Return [x, y] of the center of cell containing provided text 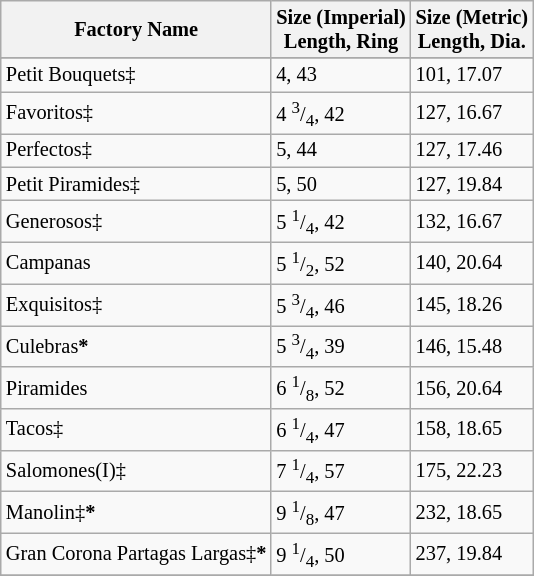
237, 19.84 [472, 554]
Favoritos‡ [136, 113]
132, 16.67 [472, 221]
7 1/4, 57 [340, 471]
232, 18.65 [472, 512]
Exquisitos‡ [136, 305]
5 1/4, 42 [340, 221]
Piramides [136, 388]
Salomones(I)‡ [136, 471]
156, 20.64 [472, 388]
Generosos‡ [136, 221]
127, 17.46 [472, 150]
175, 22.23 [472, 471]
6 1/8, 52 [340, 388]
Campanas [136, 263]
Size (Metric)Length, Dia. [472, 29]
Petit Piramides‡ [136, 184]
5 3/4, 46 [340, 305]
127, 16.67 [472, 113]
158, 18.65 [472, 429]
5, 50 [340, 184]
Petit Bouquets‡ [136, 75]
Perfectos‡ [136, 150]
Factory Name [136, 29]
146, 15.48 [472, 346]
145, 18.26 [472, 305]
9 1/4, 50 [340, 554]
127, 19.84 [472, 184]
4, 43 [340, 75]
5 1/2, 52 [340, 263]
5 3/4, 39 [340, 346]
Size (Imperial)Length, Ring [340, 29]
140, 20.64 [472, 263]
Culebras* [136, 346]
Tacos‡ [136, 429]
101, 17.07 [472, 75]
4 3/4, 42 [340, 113]
6 1/4, 47 [340, 429]
Gran Corona Partagas Largas‡* [136, 554]
Manolin‡* [136, 512]
5, 44 [340, 150]
9 1/8, 47 [340, 512]
